From the cell containing the given text, extract its center point as [X, Y] coordinate. 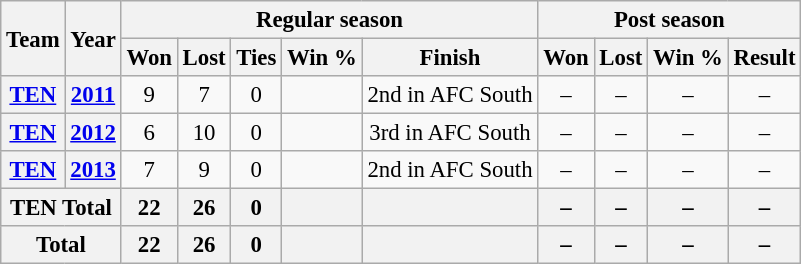
2011 [93, 95]
Post season [670, 20]
2012 [93, 133]
Result [764, 58]
Team [33, 38]
Regular season [330, 20]
2013 [93, 170]
10 [204, 133]
3rd in AFC South [450, 133]
Total [61, 245]
6 [149, 133]
Year [93, 38]
Ties [256, 58]
TEN Total [61, 208]
Finish [450, 58]
